For the text-containing cell, return its midpoint in [x, y] coordinate format. 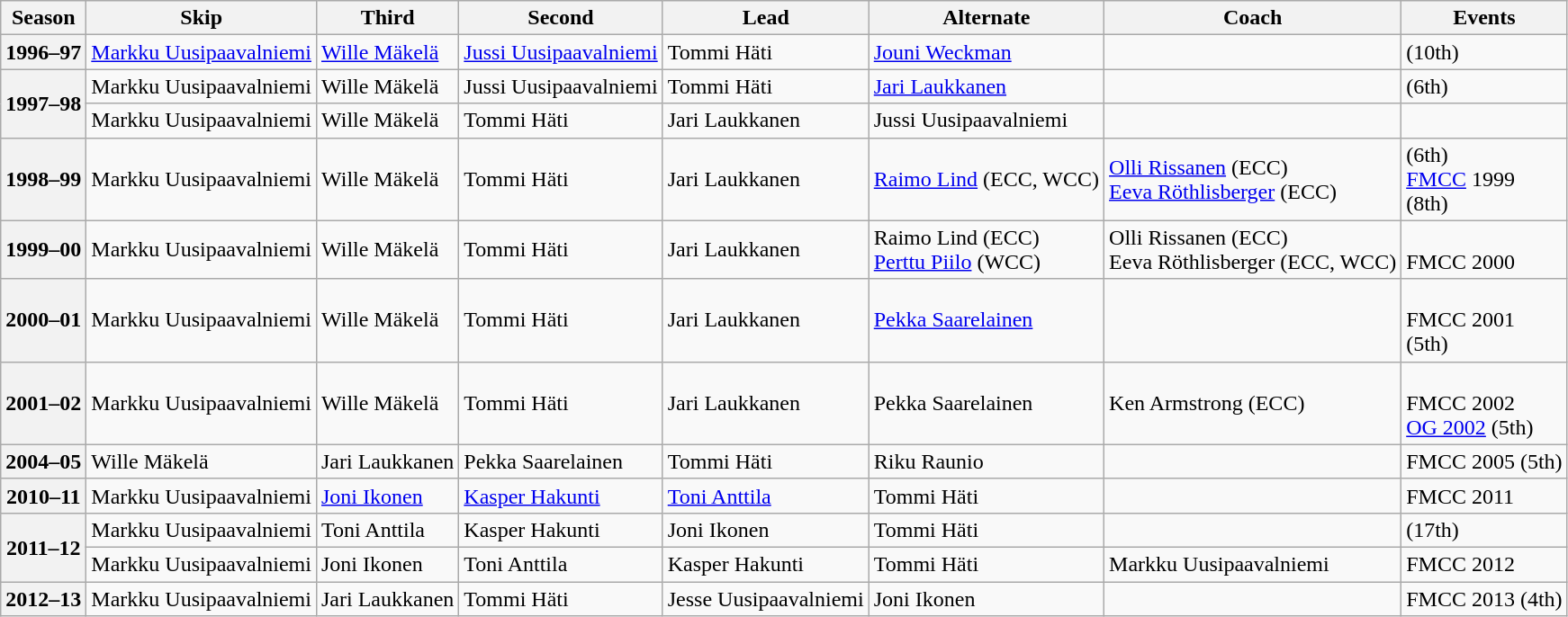
(6th) [1484, 86]
FMCC 2005 (5th) [1484, 461]
Ken Armstrong (ECC) [1253, 403]
2012–13 [43, 598]
2000–01 [43, 320]
(17th) [1484, 530]
FMCC 2011 [1484, 496]
FMCC 2013 (4th) [1484, 598]
FMCC 2001 (5th) [1484, 320]
FMCC 2002 OG 2002 (5th) [1484, 403]
Lead [765, 18]
2004–05 [43, 461]
Season [43, 18]
Events [1484, 18]
Raimo Lind (ECC, WCC) [987, 179]
FMCC 2012 [1484, 564]
Coach [1253, 18]
Third [387, 18]
Skip [202, 18]
Second [561, 18]
1998–99 [43, 179]
Raimo Lind (ECC)Perttu Piilo (WCC) [987, 250]
Jouni Weckman [987, 52]
(6th)FMCC 1999 (8th) [1484, 179]
1997–98 [43, 103]
FMCC 2000 [1484, 250]
(10th) [1484, 52]
2011–12 [43, 547]
1996–97 [43, 52]
2010–11 [43, 496]
Alternate [987, 18]
Olli Rissanen (ECC)Eeva Röthlisberger (ECC, WCC) [1253, 250]
Riku Raunio [987, 461]
Olli Rissanen (ECC)Eeva Röthlisberger (ECC) [1253, 179]
1999–00 [43, 250]
Jesse Uusipaavalniemi [765, 598]
2001–02 [43, 403]
